Provide the [x, y] coordinate of the cell's center where the given text is located.  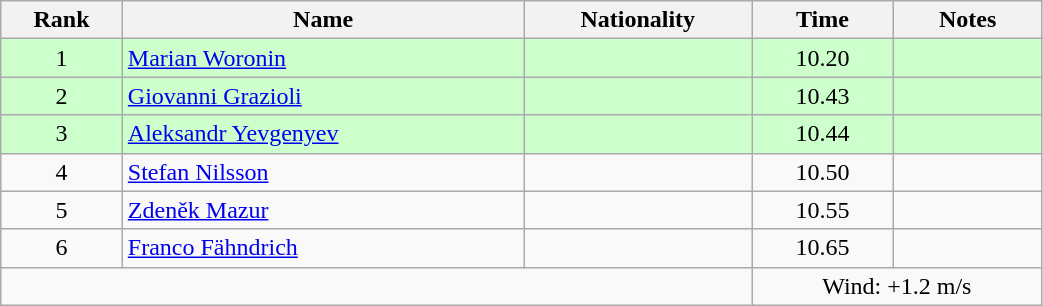
4 [62, 172]
Zdeněk Mazur [323, 210]
Nationality [638, 20]
Time [823, 20]
6 [62, 248]
10.50 [823, 172]
Marian Woronin [323, 58]
Stefan Nilsson [323, 172]
5 [62, 210]
10.55 [823, 210]
10.43 [823, 96]
10.65 [823, 248]
Rank [62, 20]
3 [62, 134]
Aleksandr Yevgenyev [323, 134]
Giovanni Grazioli [323, 96]
Wind: +1.2 m/s [897, 286]
2 [62, 96]
Franco Fähndrich [323, 248]
10.20 [823, 58]
1 [62, 58]
10.44 [823, 134]
Name [323, 20]
Notes [968, 20]
